Return the [x, y] coordinate for the center point of the cell that contains the specified text.  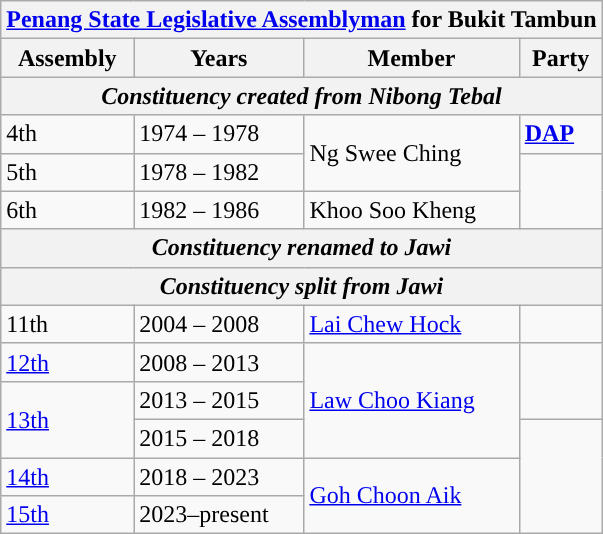
2008 – 2013 [219, 362]
12th [68, 362]
Years [219, 58]
Constituency renamed to Jawi [302, 248]
1974 – 1978 [219, 134]
Ng Swee Ching [412, 153]
Law Choo Kiang [412, 400]
14th [68, 477]
15th [68, 515]
2004 – 2008 [219, 324]
6th [68, 210]
1982 – 1986 [219, 210]
Assembly [68, 58]
5th [68, 172]
2023–present [219, 515]
Party [560, 58]
Member [412, 58]
1978 – 1982 [219, 172]
DAP [560, 134]
Goh Choon Aik [412, 496]
Constituency split from Jawi [302, 286]
4th [68, 134]
2013 – 2015 [219, 400]
Khoo Soo Kheng [412, 210]
Constituency created from Nibong Tebal [302, 96]
Lai Chew Hock [412, 324]
2018 – 2023 [219, 477]
Penang State Legislative Assemblyman for Bukit Tambun [302, 20]
11th [68, 324]
13th [68, 419]
2015 – 2018 [219, 438]
